Output the (X, Y) coordinate of the center of the cell containing the given text.  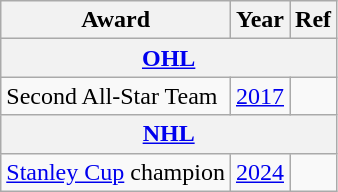
2024 (260, 172)
NHL (169, 134)
Stanley Cup champion (116, 172)
OHL (169, 58)
Ref (314, 20)
Second All-Star Team (116, 96)
2017 (260, 96)
Award (116, 20)
Year (260, 20)
